Extract the [X, Y] coordinate from the center of the cell holding the provided text.  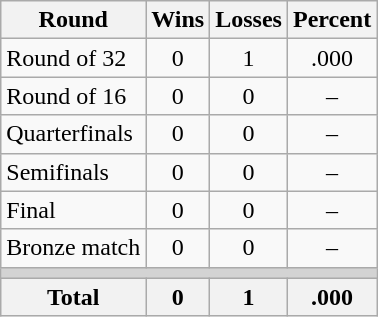
Round [74, 20]
Round of 32 [74, 58]
Quarterfinals [74, 134]
Losses [249, 20]
Total [74, 297]
Percent [332, 20]
Final [74, 210]
Round of 16 [74, 96]
Bronze match [74, 248]
Semifinals [74, 172]
Wins [178, 20]
